Capture the cell that displays the provided text and extract its [X, Y] central coordinate. 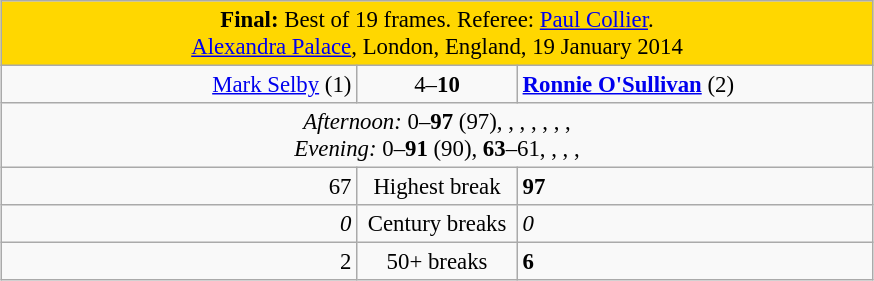
6 [695, 262]
50+ breaks [438, 262]
Century breaks [438, 224]
Mark Selby (1) [179, 85]
2 [179, 262]
Final: Best of 19 frames. Referee: Paul Collier.Alexandra Palace, London, England, 19 January 2014 [437, 34]
97 [695, 187]
4–10 [438, 85]
Afternoon: 0–97 (97), , , , , , , Evening: 0–91 (90), 63–61, , , , [437, 136]
Ronnie O'Sullivan (2) [695, 85]
67 [179, 187]
Highest break [438, 187]
